Provide the (x, y) coordinate of the cell's center where the given text is located.  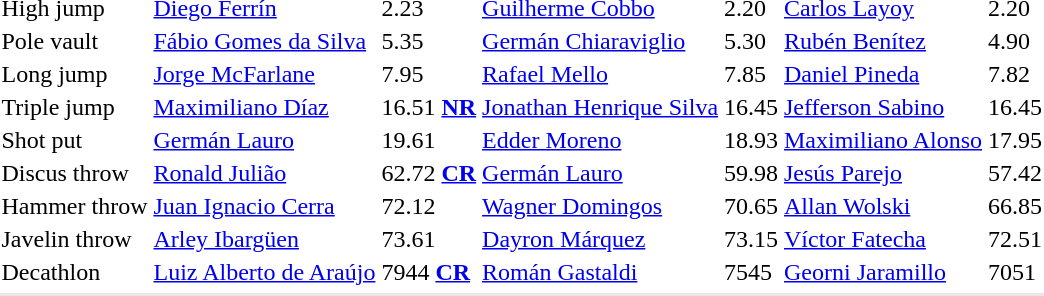
Víctor Fatecha (884, 239)
Edder Moreno (600, 140)
Jonathan Henrique Silva (600, 107)
7.82 (1016, 74)
66.85 (1016, 206)
4.90 (1016, 41)
Shot put (74, 140)
Jesús Parejo (884, 173)
Decathlon (74, 272)
17.95 (1016, 140)
Ronald Julião (264, 173)
Maximiliano Díaz (264, 107)
7051 (1016, 272)
Daniel Pineda (884, 74)
Luiz Alberto de Araújo (264, 272)
Jefferson Sabino (884, 107)
18.93 (752, 140)
Juan Ignacio Cerra (264, 206)
Dayron Márquez (600, 239)
59.98 (752, 173)
62.72 CR (429, 173)
73.61 (429, 239)
Rubén Benítez (884, 41)
Triple jump (74, 107)
70.65 (752, 206)
Maximiliano Alonso (884, 140)
16.51 NR (429, 107)
Hammer throw (74, 206)
Long jump (74, 74)
5.30 (752, 41)
7944 CR (429, 272)
73.15 (752, 239)
Allan Wolski (884, 206)
Jorge McFarlane (264, 74)
5.35 (429, 41)
Germán Chiaraviglio (600, 41)
19.61 (429, 140)
Arley Ibargüen (264, 239)
57.42 (1016, 173)
7545 (752, 272)
Rafael Mello (600, 74)
Discus throw (74, 173)
Fábio Gomes da Silva (264, 41)
7.85 (752, 74)
72.12 (429, 206)
Wagner Domingos (600, 206)
Javelin throw (74, 239)
7.95 (429, 74)
Román Gastaldi (600, 272)
Pole vault (74, 41)
72.51 (1016, 239)
Georni Jaramillo (884, 272)
